Find where the given text appears and provide that cell's center as (x, y) coordinate. 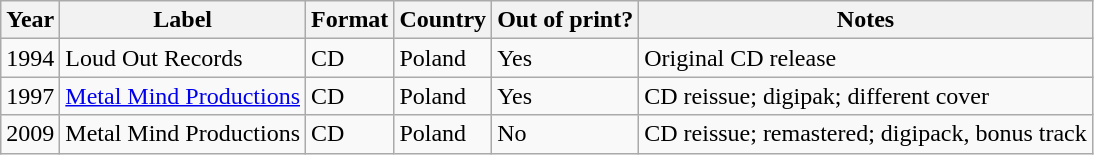
1997 (30, 96)
CD reissue; digipak; different cover (866, 96)
Label (183, 20)
No (566, 134)
Notes (866, 20)
Original CD release (866, 58)
1994 (30, 58)
Loud Out Records (183, 58)
Year (30, 20)
Country (443, 20)
Out of print? (566, 20)
CD reissue; remastered; digipack, bonus track (866, 134)
Format (350, 20)
2009 (30, 134)
